Determine the (X, Y) coordinate at the center of the cell enclosing the given text.  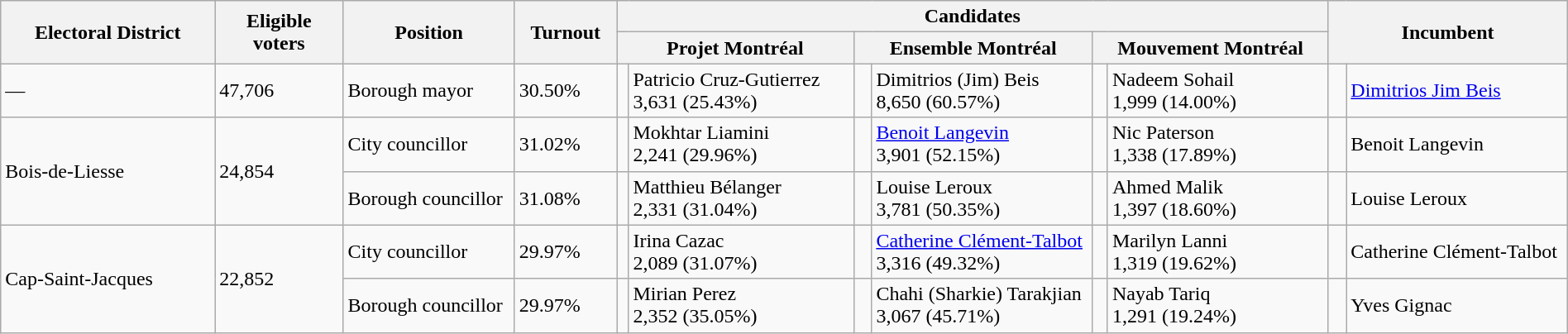
Dimitrios Jim Beis (1457, 91)
Nadeem Sohail 1,999 (14.00%) (1217, 91)
Catherine Clément-Talbot 3,316 (49.32%) (982, 251)
Mokhtar Liamini 2,241 (29.96%) (741, 144)
Bois-de-Liesse (108, 171)
Position (428, 32)
Patricio Cruz-Gutierrez 3,631 (25.43%) (741, 91)
Louise Leroux 3,781 (50.35%) (982, 198)
— (108, 91)
Nayab Tariq 1,291 (19.24%) (1217, 306)
Yves Gignac (1457, 306)
Marilyn Lanni 1,319 (19.62%) (1217, 251)
Ahmed Malik 1,397 (18.60%) (1217, 198)
31.08% (566, 198)
Louise Leroux (1457, 198)
Electoral District (108, 32)
Mouvement Montréal (1211, 48)
47,706 (280, 91)
Cap-Saint-Jacques (108, 279)
Benoit Langevin 3,901 (52.15%) (982, 144)
Nic Paterson 1,338 (17.89%) (1217, 144)
Catherine Clément-Talbot (1457, 251)
Borough mayor (428, 91)
Dimitrios (Jim) Beis 8,650 (60.57%) (982, 91)
Chahi (Sharkie) Tarakjian 3,067 (45.71%) (982, 306)
Matthieu Bélanger 2,331 (31.04%) (741, 198)
Mirian Perez 2,352 (35.05%) (741, 306)
Incumbent (1447, 32)
24,854 (280, 171)
Benoit Langevin (1457, 144)
Candidates (973, 17)
Irina Cazac 2,089 (31.07%) (741, 251)
Ensemble Montréal (973, 48)
Turnout (566, 32)
Eligible voters (280, 32)
Projet Montréal (736, 48)
30.50% (566, 91)
22,852 (280, 279)
31.02% (566, 144)
